Find where the given text appears and provide that cell's center as (x, y) coordinate. 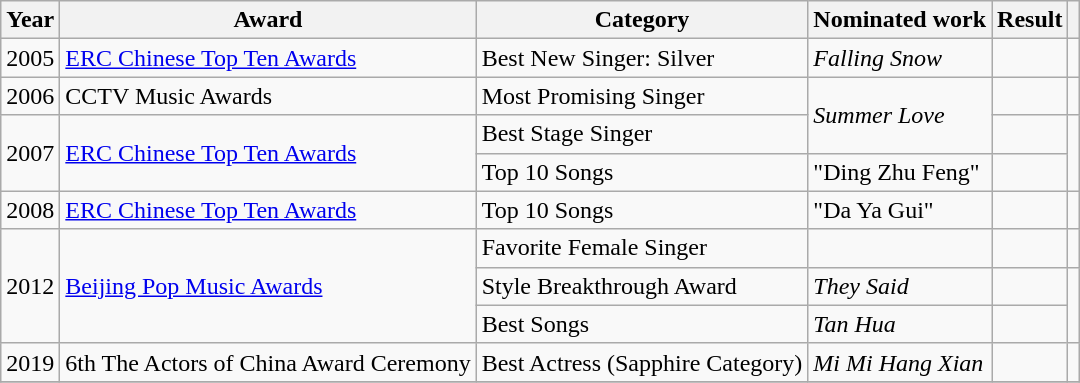
6th The Actors of China Award Ceremony (268, 362)
Nominated work (900, 20)
2019 (30, 362)
2008 (30, 210)
Style Breakthrough Award (642, 286)
2006 (30, 96)
Best New Singer: Silver (642, 58)
"Da Ya Gui" (900, 210)
Summer Love (900, 115)
Category (642, 20)
Result (1030, 20)
2005 (30, 58)
Favorite Female Singer (642, 248)
2012 (30, 286)
"Ding Zhu Feng" (900, 172)
Best Actress (Sapphire Category) (642, 362)
Award (268, 20)
Most Promising Singer (642, 96)
CCTV Music Awards (268, 96)
Tan Hua (900, 324)
2007 (30, 153)
Best Stage Singer (642, 134)
Beijing Pop Music Awards (268, 286)
Mi Mi Hang Xian (900, 362)
They Said (900, 286)
Year (30, 20)
Falling Snow (900, 58)
Best Songs (642, 324)
